Output the (X, Y) coordinate of the center of the cell containing the given text.  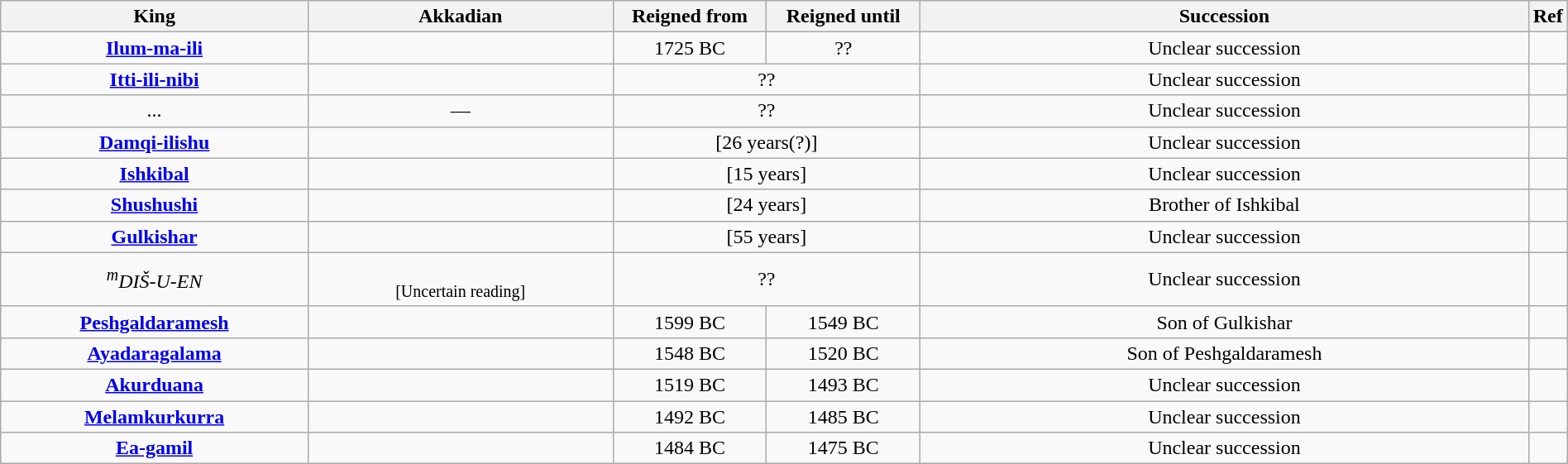
Peshgaldaramesh (155, 322)
Ea-gamil (155, 448)
1475 BC (844, 448)
Ref (1548, 17)
Itti-ili-nibi (155, 79)
Son of Gulkishar (1224, 322)
1725 BC (690, 48)
1492 BC (690, 416)
Akurduana (155, 385)
... (155, 111)
Melamkurkurra (155, 416)
[Uncertain reading] (460, 280)
Son of Peshgaldaramesh (1224, 353)
mDIŠ-U-EN (155, 280)
Akkadian (460, 17)
1484 BC (690, 448)
1520 BC (844, 353)
Brother of Ishkibal (1224, 205)
Shushushi (155, 205)
Ishkibal (155, 174)
1549 BC (844, 322)
1599 BC (690, 322)
1493 BC (844, 385)
Gulkishar (155, 237)
[26 years(?)] (767, 142)
[55 years] (767, 237)
Ayadaragalama (155, 353)
Damqi-ilishu (155, 142)
1548 BC (690, 353)
Succession (1224, 17)
[24 years] (767, 205)
[15 years] (767, 174)
King (155, 17)
1485 BC (844, 416)
Reigned from (690, 17)
Ilum-ma-ili (155, 48)
— (460, 111)
1519 BC (690, 385)
Reigned until (844, 17)
